From the cell containing the given text, extract its center point as (X, Y) coordinate. 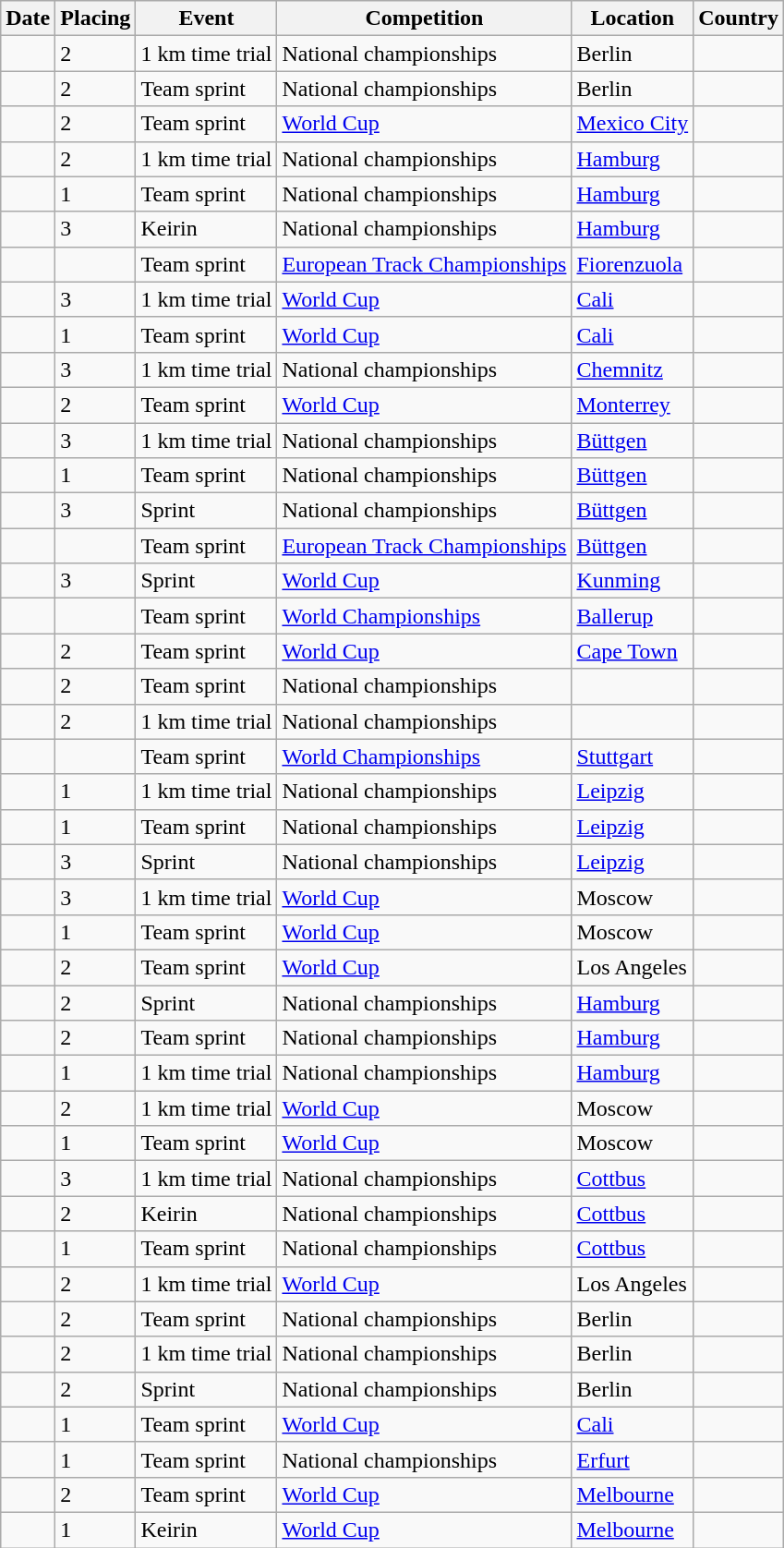
Stuttgart (633, 756)
Ballerup (633, 616)
Kunming (633, 581)
Chemnitz (633, 369)
Location (633, 18)
Placing (96, 18)
Event (207, 18)
Competition (425, 18)
Country (739, 18)
Erfurt (633, 1459)
Cape Town (633, 651)
Fiorenzuola (633, 264)
Date (28, 18)
Mexico City (633, 124)
Monterrey (633, 405)
